Locate the cell with the specified text and output its [x, y] center coordinate. 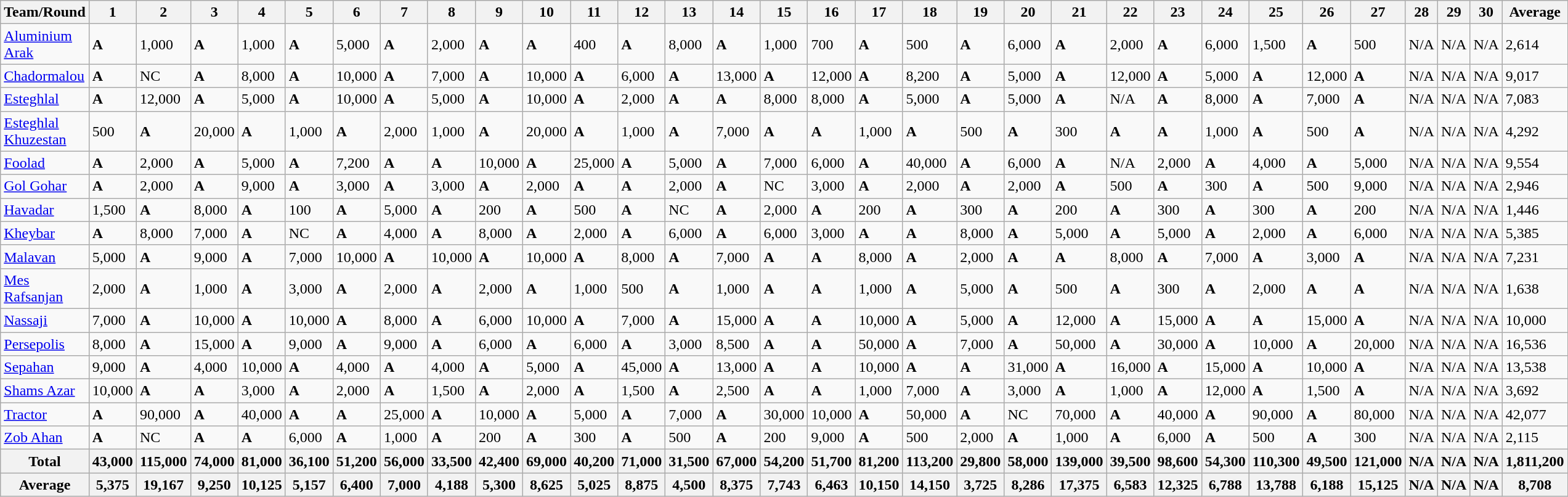
20 [1028, 12]
121,000 [1378, 461]
6,463 [832, 485]
8,708 [1535, 485]
33,500 [451, 461]
Team/Round [45, 12]
4,500 [689, 485]
3,725 [981, 485]
22 [1130, 12]
400 [594, 44]
42,400 [499, 461]
67,000 [737, 461]
81,200 [879, 461]
9 [499, 12]
Total [45, 461]
7,200 [356, 163]
69,000 [547, 461]
Persepolis [45, 343]
40,200 [594, 461]
9,554 [1535, 163]
19 [981, 12]
21 [1079, 12]
1,446 [1535, 210]
11 [594, 12]
Chadormalou [45, 76]
Shams Azar [45, 391]
25 [1276, 12]
42,077 [1535, 414]
8,875 [642, 485]
8,500 [737, 343]
14,150 [930, 485]
30 [1486, 12]
Kheybar [45, 233]
10,125 [261, 485]
Esteghlal Khuzestan [45, 131]
4 [261, 12]
7,743 [784, 485]
23 [1178, 12]
26 [1327, 12]
2,946 [1535, 186]
3 [214, 12]
16,536 [1535, 343]
Esteghlal [45, 99]
9,250 [214, 485]
31,500 [689, 461]
18 [930, 12]
15 [784, 12]
700 [832, 44]
54,300 [1225, 461]
1 [112, 12]
Malavan [45, 257]
2,614 [1535, 44]
17,375 [1079, 485]
28 [1421, 12]
74,000 [214, 461]
7,083 [1535, 99]
6 [356, 12]
8 [451, 12]
49,500 [1327, 461]
45,000 [642, 368]
58,000 [1028, 461]
9,017 [1535, 76]
6,188 [1327, 485]
70,000 [1079, 414]
14 [737, 12]
24 [1225, 12]
43,000 [112, 461]
98,600 [1178, 461]
6,583 [1130, 485]
Foolad [45, 163]
3,692 [1535, 391]
115,000 [163, 461]
5,375 [112, 485]
36,100 [309, 461]
8,375 [737, 485]
6,400 [356, 485]
16 [832, 12]
4,188 [451, 485]
39,500 [1130, 461]
100 [309, 210]
2,115 [1535, 438]
10,150 [879, 485]
Nassaji [45, 320]
13,538 [1535, 368]
4,292 [1535, 131]
Gol Gohar [45, 186]
8,200 [930, 76]
12 [642, 12]
7,231 [1535, 257]
17 [879, 12]
139,000 [1079, 461]
5 [309, 12]
5,157 [309, 485]
110,300 [1276, 461]
16,000 [1130, 368]
5,300 [499, 485]
Havadar [45, 210]
2 [163, 12]
5,385 [1535, 233]
27 [1378, 12]
13,788 [1276, 485]
29,800 [981, 461]
Sepahan [45, 368]
81,000 [261, 461]
71,000 [642, 461]
80,000 [1378, 414]
113,200 [930, 461]
54,200 [784, 461]
8,625 [547, 485]
29 [1453, 12]
51,700 [832, 461]
56,000 [404, 461]
10 [547, 12]
Zob Ahan [45, 438]
1,811,200 [1535, 461]
Tractor [45, 414]
19,167 [163, 485]
8,286 [1028, 485]
15,125 [1378, 485]
6,788 [1225, 485]
2,500 [737, 391]
Mes Rafsanjan [45, 289]
7 [404, 12]
31,000 [1028, 368]
51,200 [356, 461]
13 [689, 12]
5,025 [594, 485]
12,325 [1178, 485]
1,638 [1535, 289]
Aluminium Arak [45, 44]
